Capture the cell that displays the provided text and extract its [x, y] central coordinate. 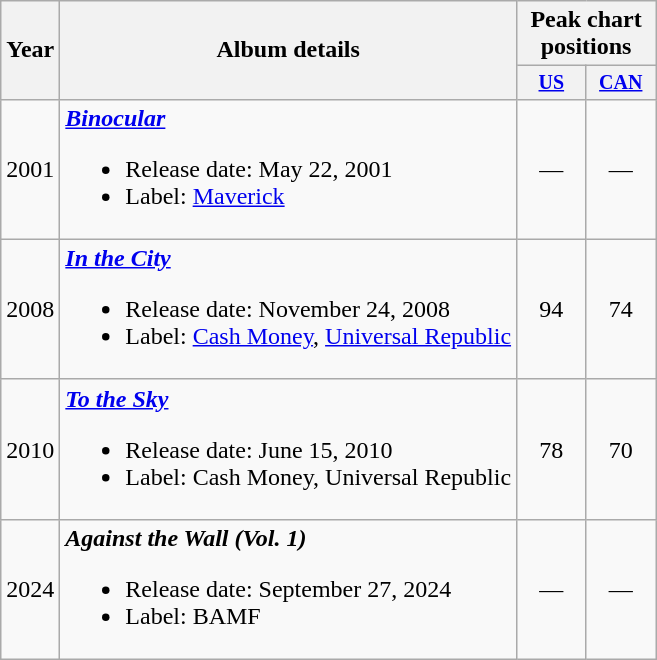
2024 [30, 589]
Year [30, 50]
US [552, 82]
Peak chartpositions [586, 34]
94 [552, 309]
Album details [288, 50]
BinocularRelease date: May 22, 2001Label: Maverick [288, 169]
74 [620, 309]
2010 [30, 449]
2001 [30, 169]
78 [552, 449]
In the CityRelease date: November 24, 2008Label: Cash Money, Universal Republic [288, 309]
2008 [30, 309]
To the SkyRelease date: June 15, 2010Label: Cash Money, Universal Republic [288, 449]
Against the Wall (Vol. 1)Release date: September 27, 2024Label: BAMF [288, 589]
CAN [620, 82]
70 [620, 449]
